Pinpoint the cell where the given text exists, returning its [X, Y] midpoint coordinate. 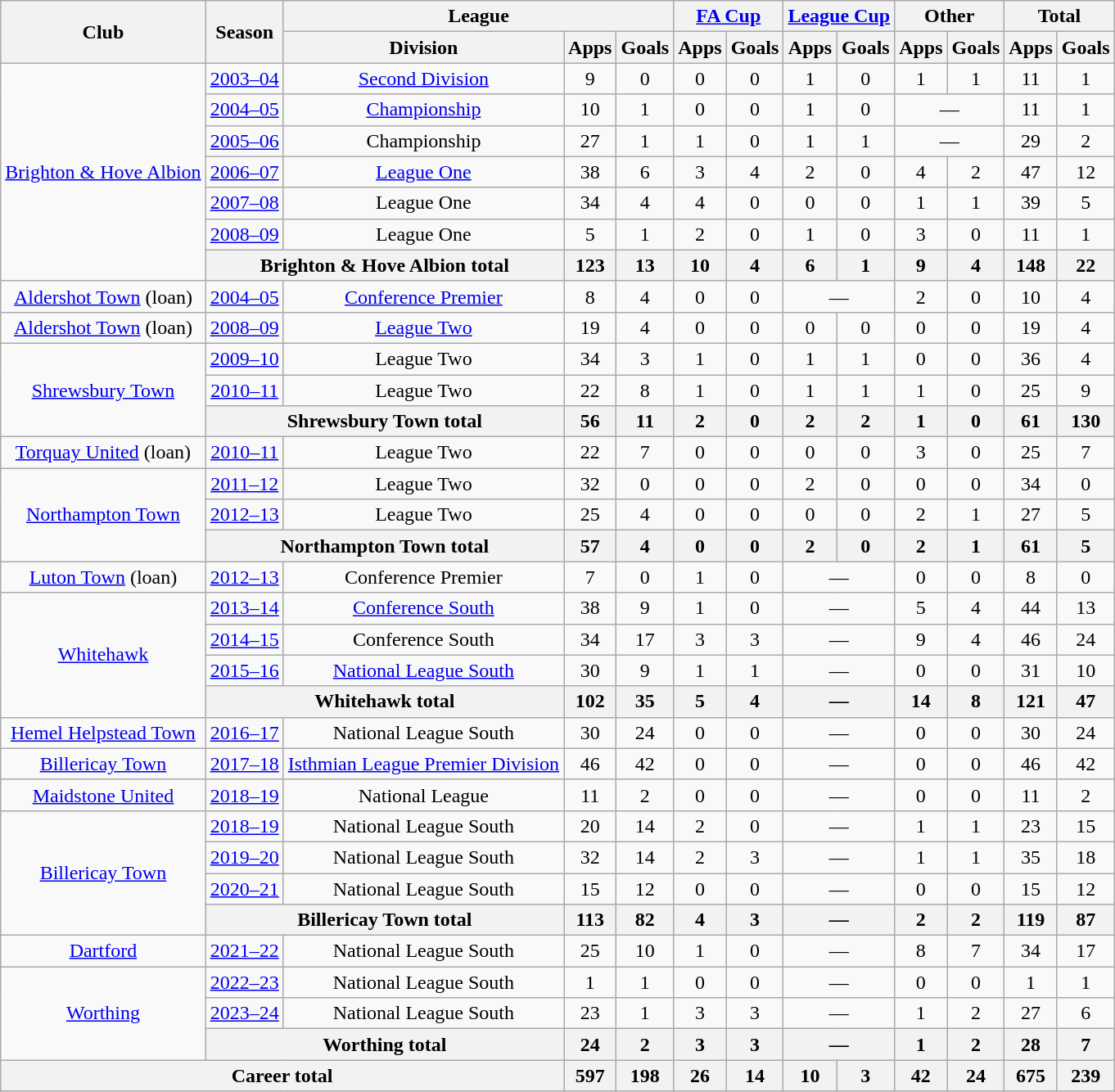
28 [1031, 1045]
National League [423, 795]
87 [1086, 920]
Isthmian League Premier Division [423, 764]
2016–17 [244, 733]
198 [645, 1076]
82 [645, 920]
Northampton Town total [385, 546]
119 [1031, 920]
2003–04 [244, 79]
Brighton & Hove Albion total [385, 265]
2011–12 [244, 484]
Worthing total [385, 1045]
20 [590, 826]
League [478, 16]
29 [1031, 141]
Northampton Town [103, 515]
2007–08 [244, 203]
Luton Town (loan) [103, 577]
Hemel Helpstead Town [103, 733]
2014–15 [244, 639]
121 [1031, 702]
FA Cup [729, 16]
2023–24 [244, 1013]
56 [590, 422]
113 [590, 920]
Torquay United (loan) [103, 453]
Total [1059, 16]
2019–20 [244, 857]
18 [1086, 857]
239 [1086, 1076]
2017–18 [244, 764]
57 [590, 546]
League Cup [839, 16]
Shrewsbury Town total [385, 422]
123 [590, 265]
26 [700, 1076]
Season [244, 32]
2021–22 [244, 951]
Club [103, 32]
2022–23 [244, 982]
31 [1031, 670]
597 [590, 1076]
Dartford [103, 951]
39 [1031, 203]
Other [950, 16]
2020–21 [244, 888]
Whitehawk total [385, 702]
Second Division [423, 79]
Career total [282, 1076]
2009–10 [244, 359]
44 [1031, 608]
675 [1031, 1076]
2005–06 [244, 141]
Whitehawk [103, 655]
102 [590, 702]
Billericay Town total [385, 920]
Shrewsbury Town [103, 390]
Brighton & Hove Albion [103, 172]
2015–16 [244, 670]
Division [423, 47]
Maidstone United [103, 795]
36 [1031, 359]
2013–14 [244, 608]
2006–07 [244, 172]
Worthing [103, 1013]
130 [1086, 422]
148 [1031, 265]
